Scan for the cell matching the given text and deliver its [X, Y] coordinate at center. 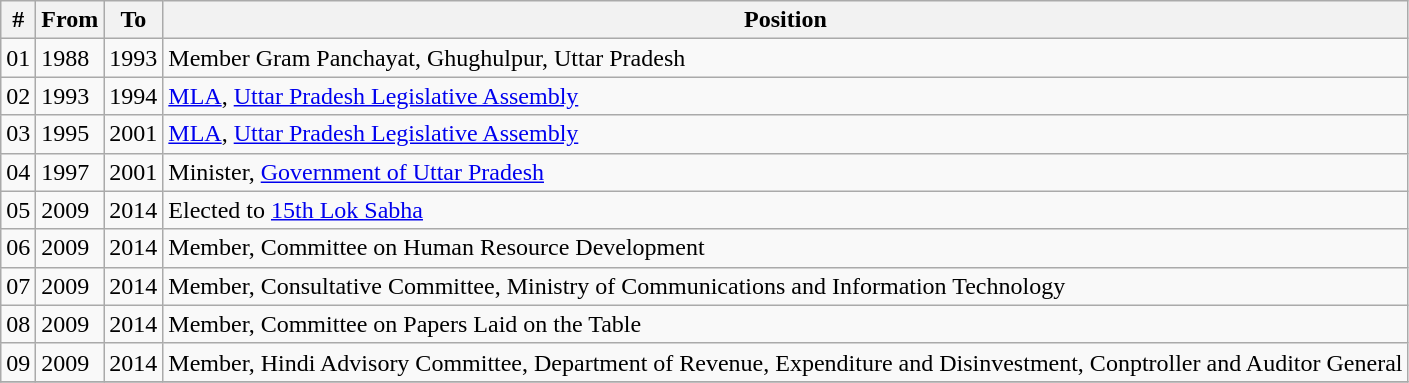
Member, Consultative Committee, Ministry of Communications and Information Technology [786, 286]
# [18, 20]
01 [18, 58]
Member, Committee on Papers Laid on the Table [786, 324]
From [70, 20]
06 [18, 248]
02 [18, 96]
Member Gram Panchayat, Ghughulpur, Uttar Pradesh [786, 58]
05 [18, 210]
Member, Committee on Human Resource Development [786, 248]
Position [786, 20]
Minister, Government of Uttar Pradesh [786, 172]
To [134, 20]
07 [18, 286]
04 [18, 172]
Member, Hindi Advisory Committee, Department of Revenue, Expenditure and Disinvestment, Conptroller and Auditor General [786, 362]
Elected to 15th Lok Sabha [786, 210]
08 [18, 324]
1994 [134, 96]
1988 [70, 58]
03 [18, 134]
1995 [70, 134]
1997 [70, 172]
09 [18, 362]
